Determine the [X, Y] coordinate at the center of the cell enclosing the given text.  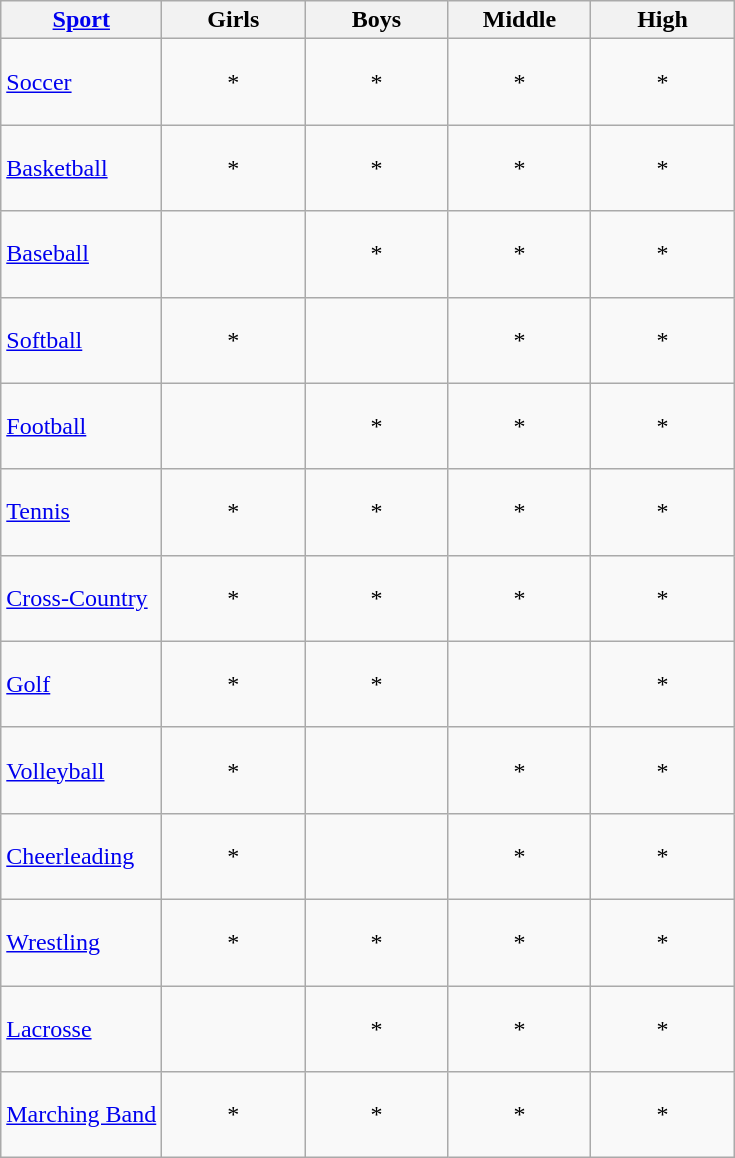
Softball [82, 340]
Cheerleading [82, 856]
Baseball [82, 254]
Sport [82, 20]
High [662, 20]
Volleyball [82, 770]
Football [82, 426]
Cross-Country [82, 598]
Marching Band [82, 1115]
Girls [234, 20]
Basketball [82, 168]
Tennis [82, 512]
Golf [82, 684]
Soccer [82, 82]
Middle [520, 20]
Boys [376, 20]
Lacrosse [82, 1029]
Wrestling [82, 942]
